Identify which cell holds the provided text, then report its (x, y) central coordinate. 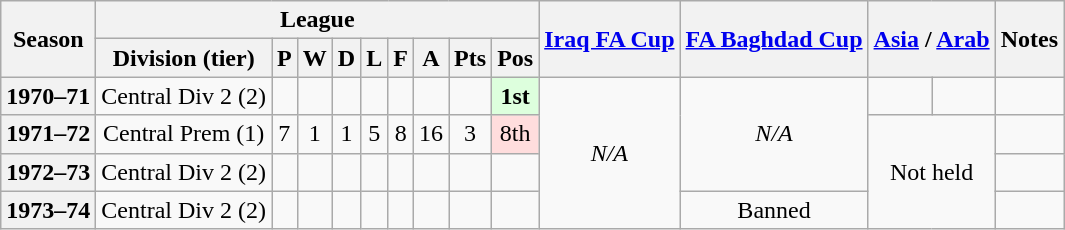
Central Prem (1) (184, 134)
1971–72 (48, 134)
League (318, 20)
Asia / Arab (932, 39)
1970–71 (48, 96)
1973–74 (48, 210)
3 (470, 134)
5 (374, 134)
1972–73 (48, 172)
8 (401, 134)
Pos (516, 58)
8th (516, 134)
16 (432, 134)
Division (tier) (184, 58)
FA Baghdad Cup (774, 39)
D (346, 58)
P (285, 58)
Iraq FA Cup (610, 39)
Not held (932, 172)
1st (516, 96)
W (314, 58)
A (432, 58)
L (374, 58)
Season (48, 39)
Pts (470, 58)
7 (285, 134)
Banned (774, 210)
F (401, 58)
Notes (1029, 39)
